Scan for the cell matching the given text and deliver its [x, y] coordinate at center. 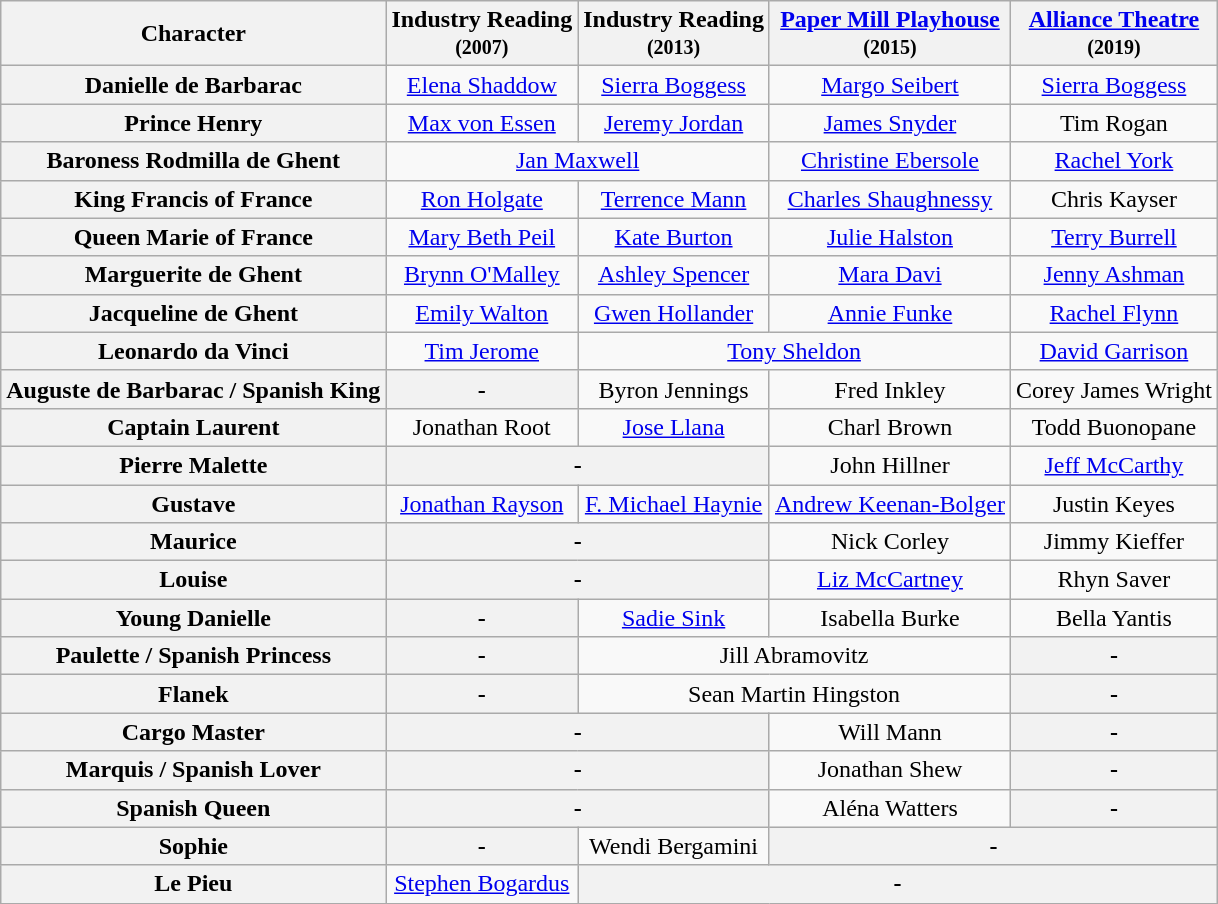
Industry Reading (2013) [674, 34]
Annie Funke [890, 313]
Christine Ebersole [890, 161]
Jeremy Jordan [674, 123]
Ron Holgate [482, 199]
Jonathan Root [482, 427]
Mara Davi [890, 275]
Tim Rogan [1114, 123]
Tony Sheldon [794, 351]
Prince Henry [194, 123]
Stephen Bogardus [482, 884]
Tim Jerome [482, 351]
Captain Laurent [194, 427]
Bella Yantis [1114, 618]
Pierre Malette [194, 465]
Terry Burrell [1114, 237]
Flanek [194, 694]
Danielle de Barbarac [194, 85]
Corey James Wright [1114, 389]
Margo Seibert [890, 85]
Auguste de Barbarac / Spanish King [194, 389]
Le Pieu [194, 884]
Maurice [194, 542]
Jonathan Rayson [482, 503]
Andrew Keenan-Bolger [890, 503]
Character [194, 34]
David Garrison [1114, 351]
James Snyder [890, 123]
Nick Corley [890, 542]
Byron Jennings [674, 389]
Brynn O'Malley [482, 275]
Sophie [194, 846]
Alliance Theatre (2019) [1114, 34]
Ashley Spencer [674, 275]
Wendi Bergamini [674, 846]
Liz McCartney [890, 580]
Rhyn Saver [1114, 580]
Young Danielle [194, 618]
Julie Halston [890, 237]
Terrence Mann [674, 199]
King Francis of France [194, 199]
Charl Brown [890, 427]
Emily Walton [482, 313]
Jose Llana [674, 427]
Cargo Master [194, 732]
Aléna Watters [890, 808]
Elena Shaddow [482, 85]
Queen Marie of France [194, 237]
Louise [194, 580]
Spanish Queen [194, 808]
Isabella Burke [890, 618]
Jeff McCarthy [1114, 465]
Sean Martin Hingston [794, 694]
Gwen Hollander [674, 313]
Rachel Flynn [1114, 313]
Kate Burton [674, 237]
Will Mann [890, 732]
F. Michael Haynie [674, 503]
Sadie Sink [674, 618]
Justin Keyes [1114, 503]
Todd Buonopane [1114, 427]
Max von Essen [482, 123]
Jenny Ashman [1114, 275]
Baroness Rodmilla de Ghent [194, 161]
Charles Shaughnessy [890, 199]
Gustave [194, 503]
Paper Mill Playhouse (2015) [890, 34]
Paulette / Spanish Princess [194, 656]
Chris Kayser [1114, 199]
John Hillner [890, 465]
Fred Inkley [890, 389]
Industry Reading (2007) [482, 34]
Mary Beth Peil [482, 237]
Jonathan Shew [890, 770]
Jan Maxwell [578, 161]
Rachel York [1114, 161]
Jill Abramovitz [794, 656]
Jacqueline de Ghent [194, 313]
Marquis / Spanish Lover [194, 770]
Marguerite de Ghent [194, 275]
Jimmy Kieffer [1114, 542]
Leonardo da Vinci [194, 351]
